Return the [X, Y] coordinate for the center point of the cell that contains the specified text.  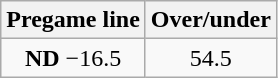
54.5 [210, 58]
ND −16.5 [74, 58]
Over/under [210, 20]
Pregame line [74, 20]
